Locate the cell with the specified text and output its (X, Y) center coordinate. 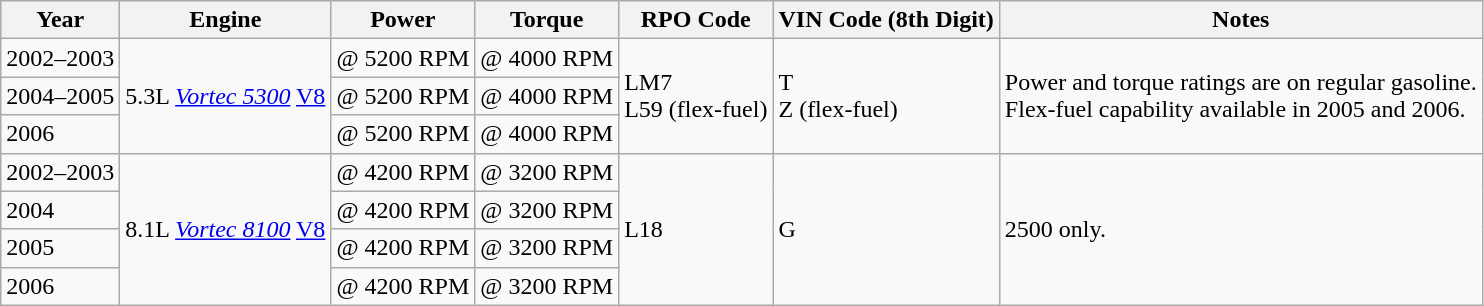
Power (403, 20)
2004 (60, 210)
Torque (547, 20)
G (886, 229)
Year (60, 20)
2500 only. (1240, 229)
2004–2005 (60, 96)
Power and torque ratings are on regular gasoline.Flex-fuel capability available in 2005 and 2006. (1240, 96)
Engine (226, 20)
Notes (1240, 20)
TZ (flex-fuel) (886, 96)
RPO Code (696, 20)
2005 (60, 248)
VIN Code (8th Digit) (886, 20)
LM7L59 (flex-fuel) (696, 96)
5.3L Vortec 5300 V8 (226, 96)
8.1L Vortec 8100 V8 (226, 229)
L18 (696, 229)
